Provide the [X, Y] coordinate of the cell's center where the given text is located.  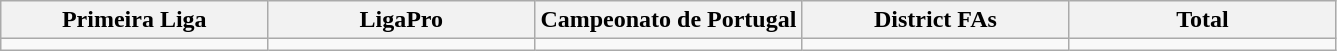
Total [1202, 20]
District FAs [936, 20]
Primeira Liga [134, 20]
LigaPro [402, 20]
Campeonato de Portugal [668, 20]
